Locate the cell with the specified text and output its [X, Y] center coordinate. 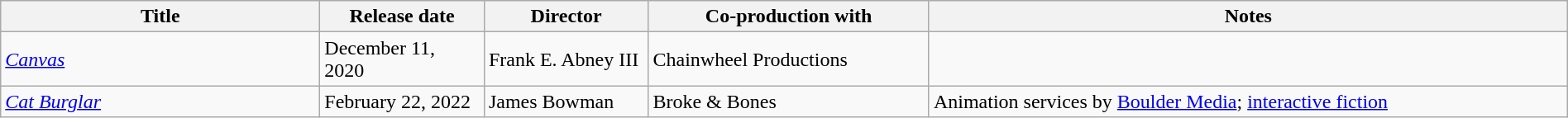
Director [566, 17]
Animation services by Boulder Media; interactive fiction [1248, 101]
Frank E. Abney III [566, 59]
Co-production with [789, 17]
Cat Burglar [160, 101]
Notes [1248, 17]
Chainwheel Productions [789, 59]
Canvas [160, 59]
Broke & Bones [789, 101]
February 22, 2022 [402, 101]
Title [160, 17]
Release date [402, 17]
James Bowman [566, 101]
December 11, 2020 [402, 59]
